Provide the [x, y] coordinate of the cell's center where the given text is located.  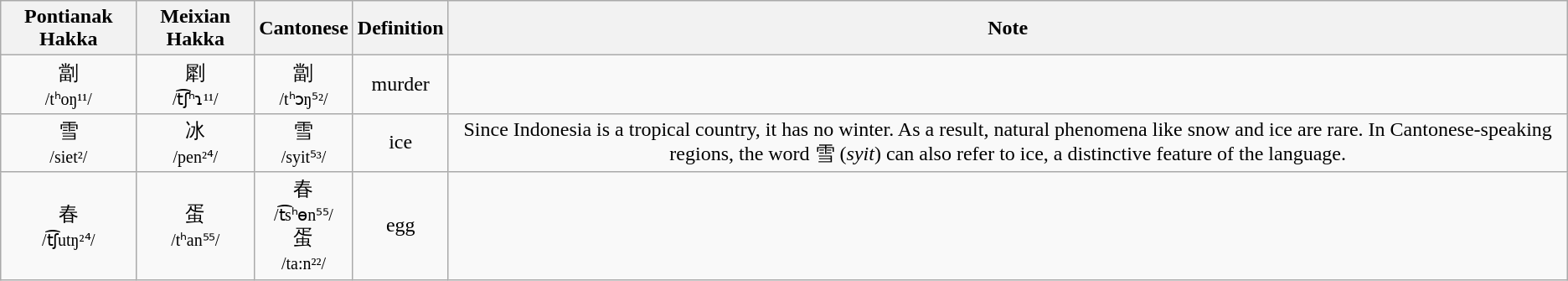
Cantonese [304, 29]
Pontianak Hakka [69, 29]
冰/pen²⁴/ [196, 143]
春/t͡ʃutŋ²⁴/ [69, 226]
蛋/tʰan⁵⁵/ [196, 226]
劏/tʰoŋ¹¹/ [69, 85]
㓾/t͡ʃʰɿ¹¹/ [196, 85]
Meixian Hakka [196, 29]
雪/syit⁵³/ [304, 143]
murder [400, 85]
Note [1008, 29]
劏/tʰɔŋ⁵²/ [304, 85]
egg [400, 226]
春/t͡sʰɵn⁵⁵/蛋/ta:n²²/ [304, 226]
ice [400, 143]
雪/siet²/ [69, 143]
Definition [400, 29]
